Output the (X, Y) coordinate of the center of the cell containing the given text.  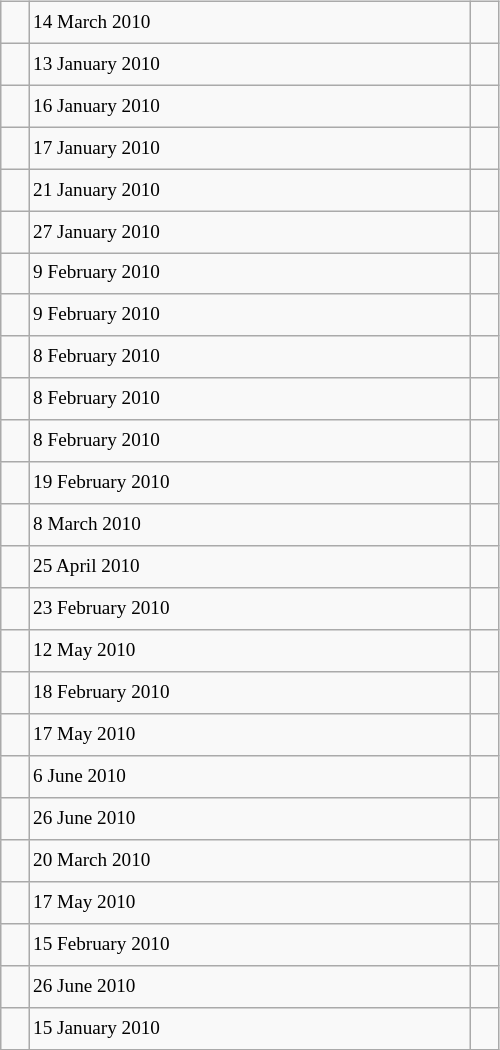
23 February 2010 (249, 609)
21 January 2010 (249, 190)
8 March 2010 (249, 525)
27 January 2010 (249, 232)
6 June 2010 (249, 777)
13 January 2010 (249, 64)
20 March 2010 (249, 861)
15 February 2010 (249, 944)
25 April 2010 (249, 567)
18 February 2010 (249, 693)
17 January 2010 (249, 148)
16 January 2010 (249, 106)
14 March 2010 (249, 22)
15 January 2010 (249, 1028)
12 May 2010 (249, 651)
19 February 2010 (249, 483)
